Locate the cell with the specified text and output its (x, y) center coordinate. 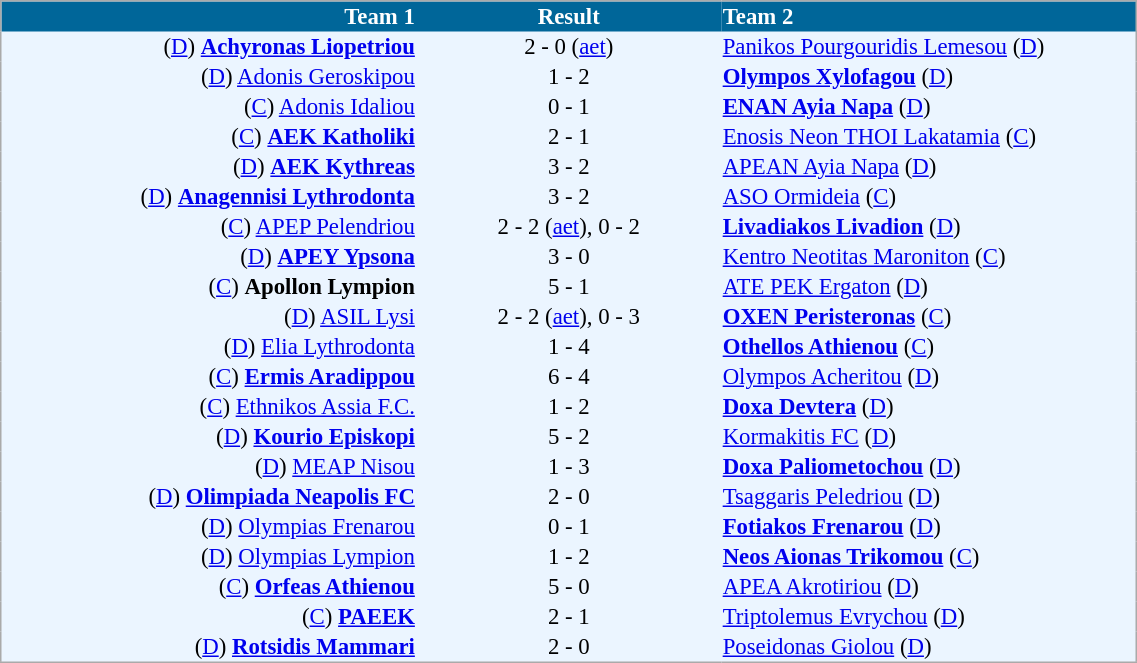
1 - 3 (568, 467)
(C) APEP Pelendriou (209, 227)
(C) PAEEK (209, 617)
(D) MEAP Nisou (209, 467)
(D) Achyronas Liopetriou (209, 47)
Enosis Neon THOI Lakatamia (C) (929, 137)
2 - 0 (aet) (568, 47)
Kentro Neotitas Maroniton (C) (929, 257)
ENAN Ayia Napa (D) (929, 107)
(D) Adonis Geroskipou (209, 77)
Doxa Paliometochou (D) (929, 467)
Triptolemus Evrychou (D) (929, 617)
(D) Kourio Episkopi (209, 437)
Tsaggaris Peledriou (D) (929, 497)
ASO Ormideia (C) (929, 197)
5 - 0 (568, 587)
Result (568, 16)
Doxa Devtera (D) (929, 407)
Team 1 (209, 16)
5 - 1 (568, 287)
Panikos Pourgouridis Lemesou (D) (929, 47)
5 - 2 (568, 437)
Livadiakos Livadion (D) (929, 227)
Olympos Acheritou (D) (929, 377)
(D) Olimpiada Neapolis FC (209, 497)
(C) Apollon Lympion (209, 287)
OXEN Peristeronas (C) (929, 317)
Olympos Xylofagou (D) (929, 77)
Poseidonas Giolou (D) (929, 647)
Team 2 (929, 16)
ATE PEK Ergaton (D) (929, 287)
(C) Orfeas Athienou (209, 587)
(C) Ethnikos Assia F.C. (209, 407)
APEA Akrotiriou (D) (929, 587)
Fotiakos Frenarou (D) (929, 527)
(D) Olympias Lympion (209, 557)
(D) Anagennisi Lythrodonta (209, 197)
Neos Aionas Trikomou (C) (929, 557)
(D) APEY Ypsona (209, 257)
Othellos Athienou (C) (929, 347)
2 - 2 (aet), 0 - 2 (568, 227)
2 - 2 (aet), 0 - 3 (568, 317)
(D) AEK Kythreas (209, 167)
(D) ASIL Lysi (209, 317)
(D) Olympias Frenarou (209, 527)
Kormakitis FC (D) (929, 437)
(D) Elia Lythrodonta (209, 347)
(D) Rotsidis Mammari (209, 647)
1 - 4 (568, 347)
6 - 4 (568, 377)
APEAN Ayia Napa (D) (929, 167)
3 - 0 (568, 257)
(C) Adonis Idaliou (209, 107)
(C) Ermis Aradippou (209, 377)
(C) AEK Katholiki (209, 137)
